Return the [x, y] coordinate for the center point of the cell that contains the specified text.  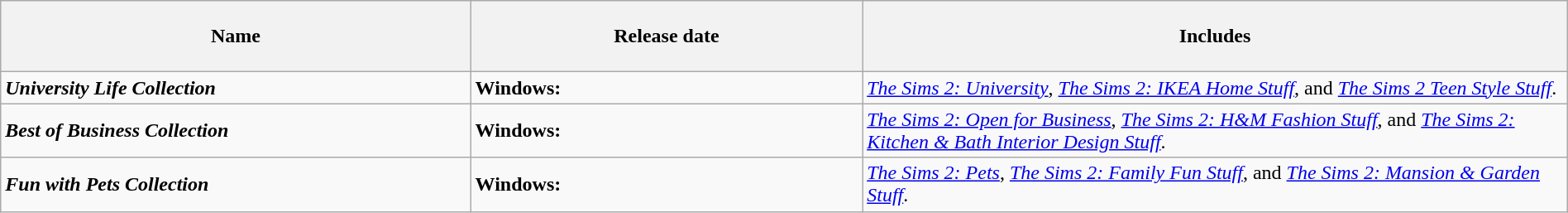
The Sims 2: Open for Business, The Sims 2: H&M Fashion Stuff, and The Sims 2: Kitchen & Bath Interior Design Stuff. [1216, 131]
The Sims 2: Pets, The Sims 2: Family Fun Stuff, and The Sims 2: Mansion & Garden Stuff. [1216, 184]
The Sims 2: University, The Sims 2: IKEA Home Stuff, and The Sims 2 Teen Style Stuff. [1216, 88]
Includes [1216, 36]
University Life Collection [236, 88]
Best of Business Collection [236, 131]
Name [236, 36]
Release date [667, 36]
Fun with Pets Collection [236, 184]
